Return the (x, y) coordinate for the center point of the cell that contains the specified text.  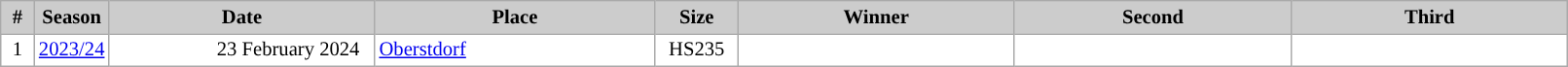
Oberstdorf (516, 50)
23 February 2024 (241, 50)
Season (72, 17)
# (18, 17)
Date (241, 17)
HS235 (697, 50)
Size (697, 17)
2023/24 (72, 50)
Place (516, 17)
Winner (876, 17)
1 (18, 50)
Second (1152, 17)
Third (1430, 17)
